Identify which cell holds the provided text, then report its (X, Y) central coordinate. 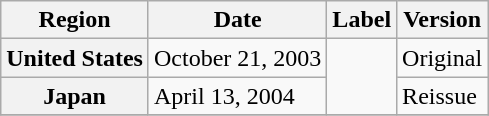
April 13, 2004 (237, 96)
Date (237, 20)
October 21, 2003 (237, 58)
Japan (75, 96)
United States (75, 58)
Label (362, 20)
Version (442, 20)
Original (442, 58)
Reissue (442, 96)
Region (75, 20)
